Return the (x, y) coordinate for the center point of the cell that contains the specified text.  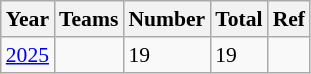
Year (28, 19)
2025 (28, 55)
Ref (289, 19)
Number (166, 19)
Teams (88, 19)
Total (238, 19)
